Scan for the cell matching the given text and deliver its [X, Y] coordinate at center. 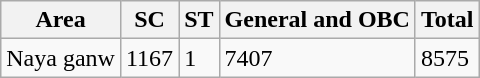
1167 [149, 58]
8575 [447, 58]
1 [199, 58]
ST [199, 20]
Area [61, 20]
7407 [317, 58]
General and OBC [317, 20]
Naya ganw [61, 58]
SC [149, 20]
Total [447, 20]
